Identify which cell holds the provided text, then report its [X, Y] central coordinate. 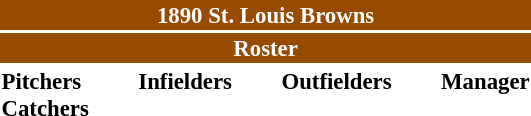
1890 St. Louis Browns [266, 15]
Roster [266, 48]
